Output the [x, y] coordinate of the center of the cell containing the given text.  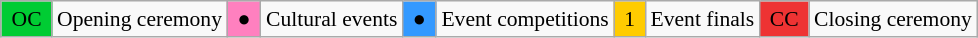
1 [630, 19]
Opening ceremony [140, 19]
Event competitions [524, 19]
Event finals [702, 19]
Cultural events [332, 19]
CC [784, 19]
Closing ceremony [893, 19]
OC [26, 19]
